Determine the [X, Y] coordinate at the center of the cell enclosing the given text.  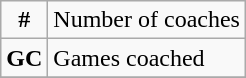
Games coached [147, 58]
# [24, 20]
GC [24, 58]
Number of coaches [147, 20]
